Identify which cell holds the provided text, then report its [X, Y] central coordinate. 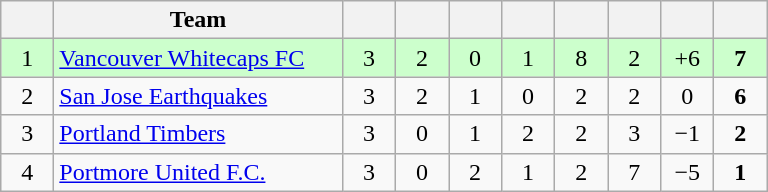
8 [582, 58]
Portland Timbers [198, 134]
Portmore United F.C. [198, 172]
Vancouver Whitecaps FC [198, 58]
−5 [688, 172]
−1 [688, 134]
San Jose Earthquakes [198, 96]
Team [198, 20]
4 [28, 172]
6 [740, 96]
+6 [688, 58]
